Detect which cell encompasses the target text, then output its [X, Y] center coordinate. 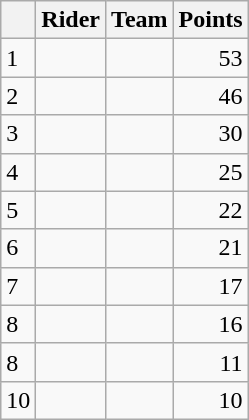
6 [18, 248]
16 [210, 324]
17 [210, 286]
Rider [71, 20]
30 [210, 134]
3 [18, 134]
5 [18, 210]
53 [210, 58]
25 [210, 172]
1 [18, 58]
Points [210, 20]
Team [140, 20]
4 [18, 172]
7 [18, 286]
22 [210, 210]
2 [18, 96]
11 [210, 362]
21 [210, 248]
46 [210, 96]
